Search for the cell housing the specified text and yield its (X, Y) center coordinate. 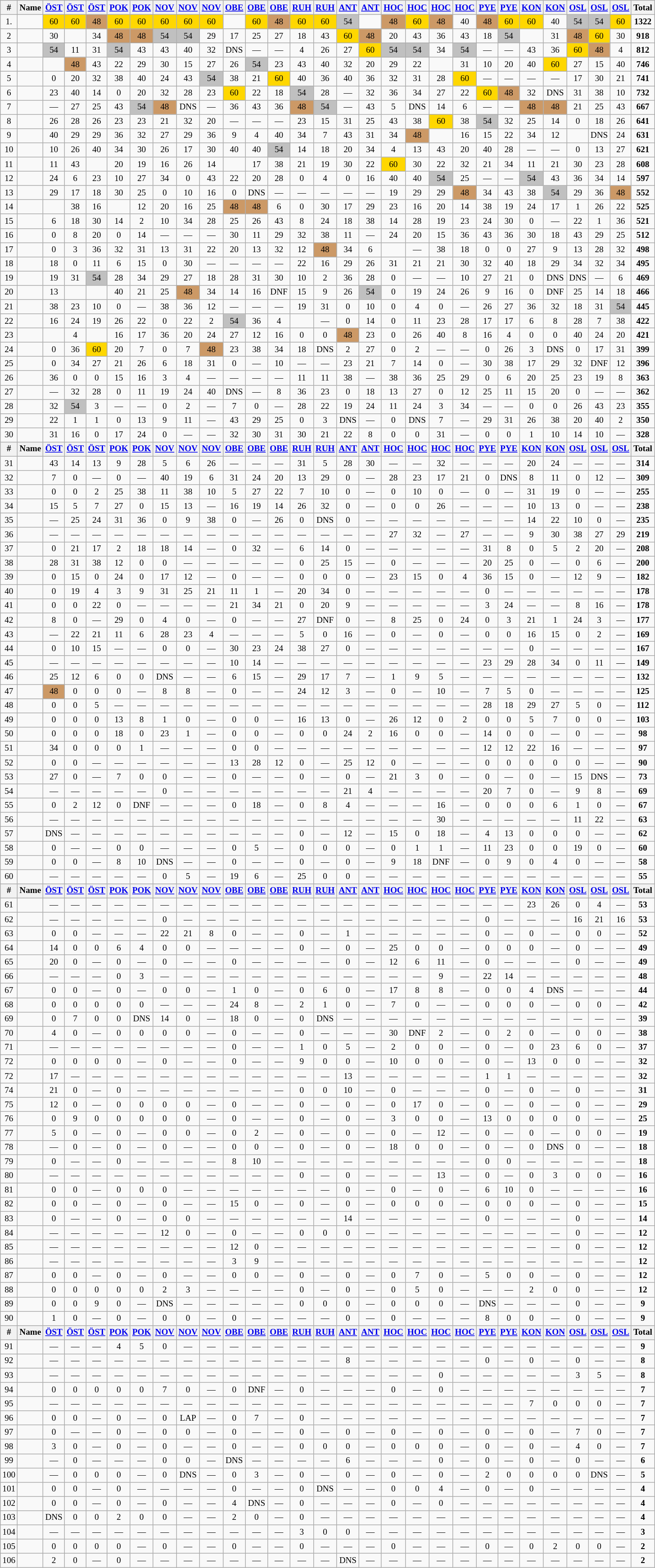
80 (9, 1176)
LAP (188, 1418)
35 (9, 521)
41 (9, 606)
177 (643, 620)
100 (9, 1475)
96 (9, 1418)
328 (643, 435)
68 (9, 1005)
79 (9, 1161)
47 (9, 691)
57 (9, 834)
75 (9, 1105)
597 (643, 178)
469 (643, 278)
51 (9, 748)
82 (9, 1204)
314 (643, 463)
50 (9, 734)
64 (9, 948)
59 (9, 862)
495 (643, 264)
66 (9, 976)
362 (643, 392)
33 (9, 492)
219 (643, 535)
73 (643, 777)
105 (9, 1546)
56 (9, 820)
421 (643, 335)
812 (643, 50)
167 (643, 648)
1. (9, 22)
498 (643, 249)
608 (643, 164)
104 (9, 1532)
208 (643, 549)
76 (9, 1119)
84 (9, 1233)
89 (9, 1304)
112 (643, 706)
87 (9, 1276)
396 (643, 364)
132 (643, 677)
255 (643, 492)
309 (643, 478)
106 (9, 1560)
355 (643, 406)
552 (643, 193)
741 (643, 79)
350 (643, 421)
94 (9, 1390)
86 (9, 1261)
1322 (643, 22)
45 (9, 663)
101 (9, 1489)
521 (643, 221)
81 (9, 1190)
95 (9, 1404)
88 (9, 1290)
363 (643, 378)
422 (643, 321)
125 (643, 691)
746 (643, 64)
74 (9, 1090)
78 (9, 1147)
235 (643, 521)
46 (9, 677)
102 (9, 1504)
631 (643, 136)
667 (643, 107)
200 (643, 563)
732 (643, 93)
621 (643, 150)
238 (643, 506)
70 (9, 1033)
169 (643, 634)
92 (9, 1361)
918 (643, 36)
641 (643, 122)
77 (9, 1133)
61 (9, 905)
99 (9, 1461)
85 (9, 1247)
525 (643, 207)
512 (643, 236)
91 (9, 1347)
65 (9, 962)
93 (9, 1375)
445 (643, 307)
149 (643, 663)
466 (643, 292)
399 (643, 349)
71 (9, 1047)
83 (9, 1219)
182 (643, 577)
